Return the [X, Y] coordinate for the center point of the cell that contains the specified text.  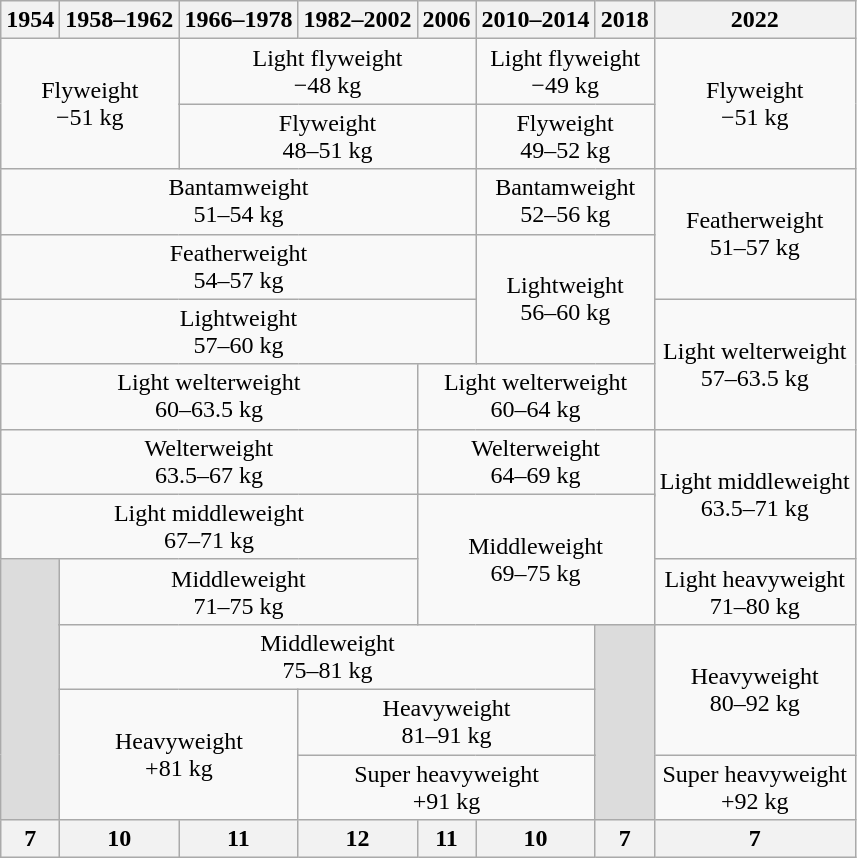
Light middleweight67–71 kg [209, 526]
1954 [30, 20]
12 [358, 839]
Welterweight64–69 kg [536, 462]
Light flyweight−49 kg [565, 72]
Middleweight71–75 kg [238, 592]
Bantamweight52–56 kg [565, 202]
Lightweight57–60 kg [238, 332]
Bantamweight51–54 kg [238, 202]
Super heavyweight+91 kg [446, 786]
2018 [624, 20]
Middleweight75–81 kg [328, 656]
Light welterweight57–63.5 kg [754, 364]
Middleweight69–75 kg [536, 559]
1966–1978 [238, 20]
Heavyweight80–92 kg [754, 689]
Flyweight49–52 kg [565, 136]
2022 [754, 20]
Featherweight54–57 kg [238, 266]
Heavyweight+81 kg [179, 754]
Light welterweight60–64 kg [536, 396]
2006 [446, 20]
2010–2014 [536, 20]
Welterweight63.5–67 kg [209, 462]
Lightweight56–60 kg [565, 299]
Super heavyweight+92 kg [754, 786]
Featherweight51–57 kg [754, 234]
Light welterweight60–63.5 kg [209, 396]
Flyweight48–51 kg [328, 136]
Light heavyweight71–80 kg [754, 592]
Heavyweight81–91 kg [446, 722]
Light flyweight−48 kg [328, 72]
1982–2002 [358, 20]
Light middleweight63.5–71 kg [754, 494]
1958–1962 [120, 20]
